Scan for the cell matching the given text and deliver its [X, Y] coordinate at center. 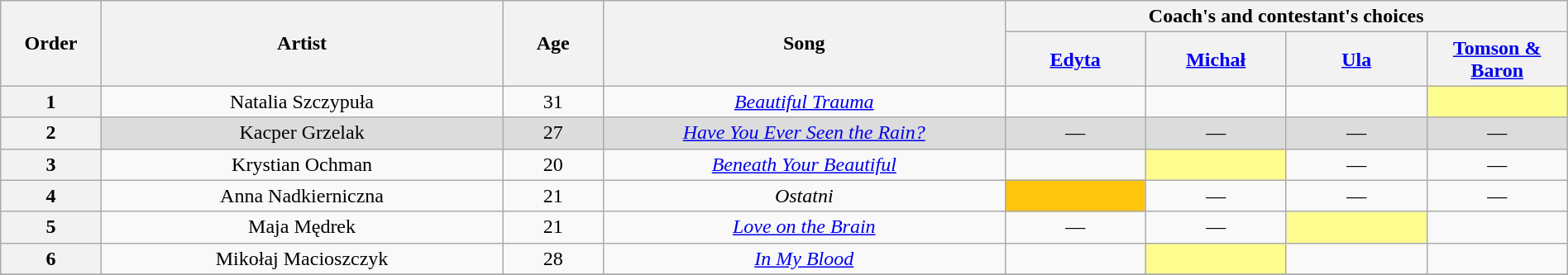
28 [552, 258]
1 [51, 102]
4 [51, 196]
5 [51, 227]
Krystian Ochman [302, 164]
Ula [1356, 59]
Beneath Your Beautiful [804, 164]
Love on the Brain [804, 227]
20 [552, 164]
Order [51, 43]
Have You Ever Seen the Rain? [804, 133]
2 [51, 133]
6 [51, 258]
27 [552, 133]
Kacper Grzelak [302, 133]
Maja Mędrek [302, 227]
Song [804, 43]
Tomson & Baron [1497, 59]
In My Blood [804, 258]
Artist [302, 43]
Ostatni [804, 196]
Anna Nadkierniczna [302, 196]
Beautiful Trauma [804, 102]
Coach's and contestant's choices [1286, 17]
Michał [1216, 59]
Natalia Szczypuła [302, 102]
Age [552, 43]
Mikołaj Macioszczyk [302, 258]
3 [51, 164]
31 [552, 102]
Edyta [1075, 59]
